Search for the cell housing the specified text and yield its [x, y] center coordinate. 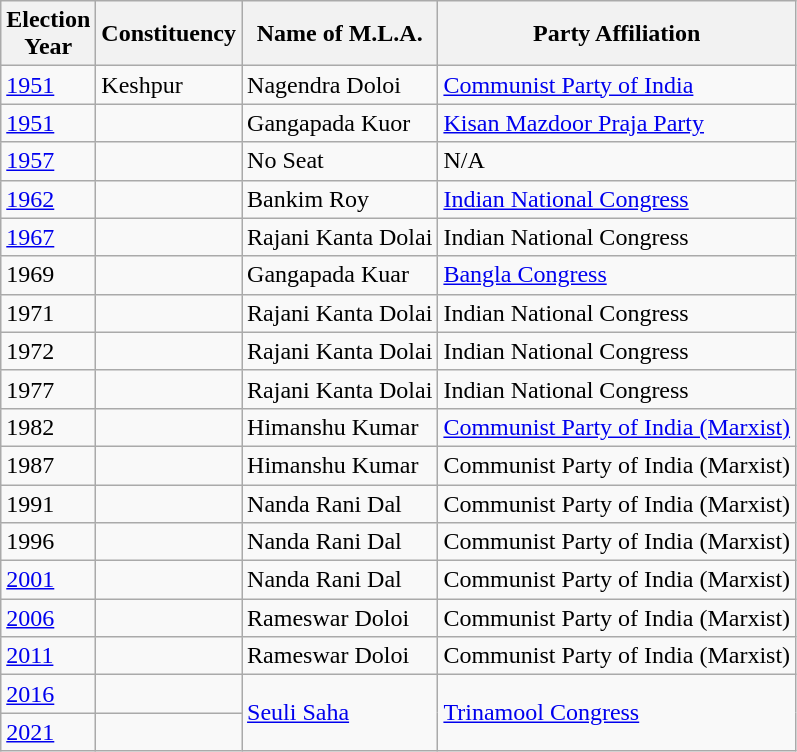
N/A [617, 161]
1969 [48, 275]
1977 [48, 389]
Nagendra Doloi [340, 85]
Name of M.L.A. [340, 34]
Bangla Congress [617, 275]
1996 [48, 542]
Keshpur [169, 85]
1971 [48, 313]
2001 [48, 580]
1982 [48, 427]
1967 [48, 237]
1991 [48, 503]
Bankim Roy [340, 199]
2016 [48, 694]
2021 [48, 732]
Constituency [169, 34]
1957 [48, 161]
1972 [48, 351]
Gangapada Kuor [340, 123]
Trinamool Congress [617, 713]
No Seat [340, 161]
Gangapada Kuar [340, 275]
Communist Party of India [617, 85]
1962 [48, 199]
Election Year [48, 34]
2006 [48, 618]
Kisan Mazdoor Praja Party [617, 123]
1987 [48, 465]
2011 [48, 656]
Party Affiliation [617, 34]
Seuli Saha [340, 713]
